Capture the cell that displays the provided text and extract its (x, y) central coordinate. 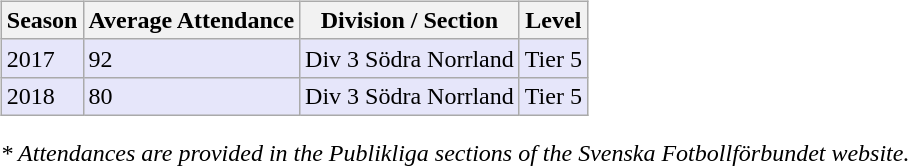
92 (192, 58)
2017 (42, 58)
2018 (42, 96)
Level (553, 20)
80 (192, 96)
Average Attendance (192, 20)
Division / Section (410, 20)
Season (42, 20)
